Extract the (X, Y) coordinate from the center of the cell holding the provided text.  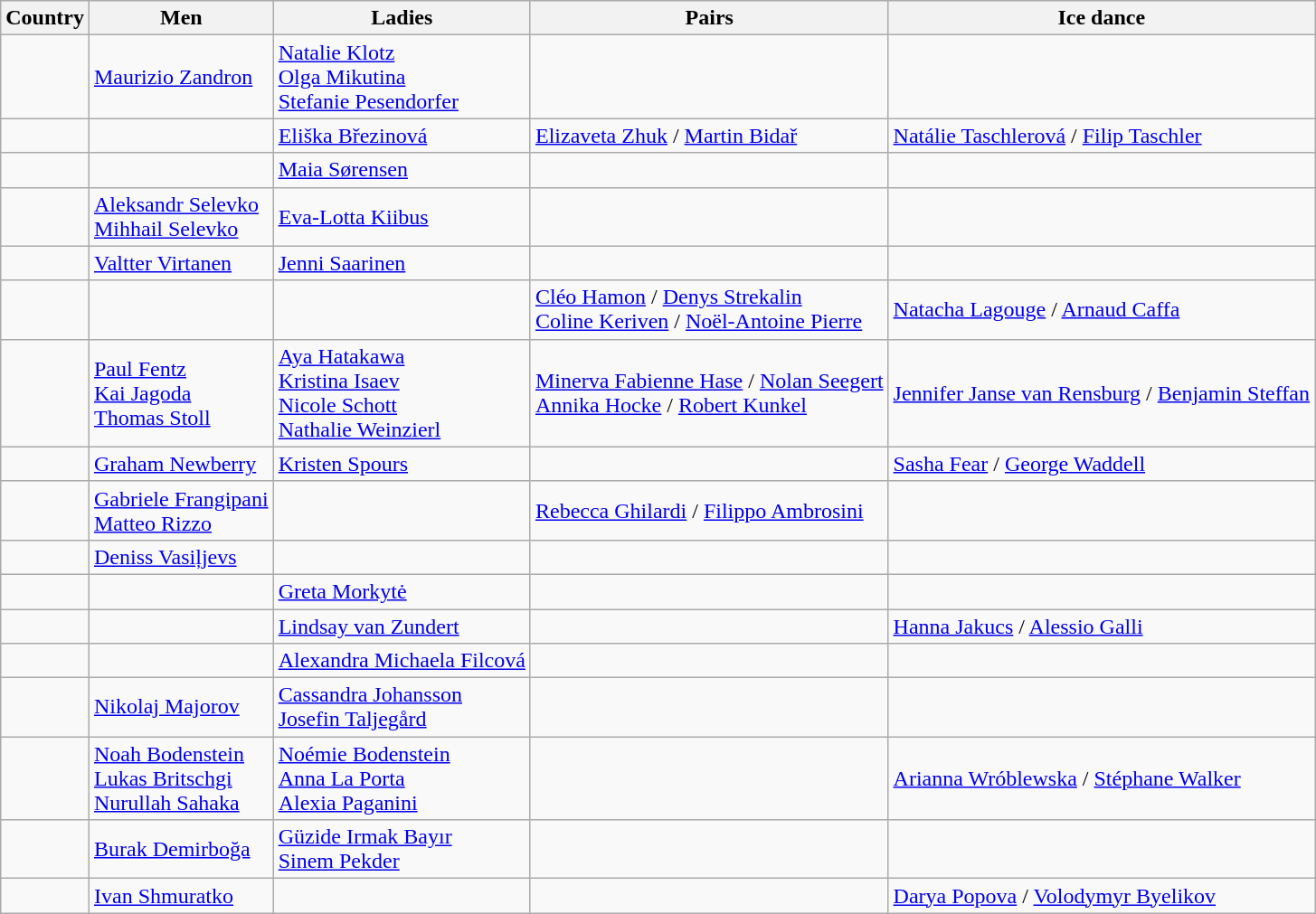
Natálie Taschlerová / Filip Taschler (1102, 136)
Greta Morkytė (402, 591)
Ladies (402, 18)
Jennifer Janse van Rensburg / Benjamin Steffan (1102, 392)
Cassandra JohanssonJosefin Taljegård (402, 707)
Jenni Saarinen (402, 263)
Maurizio Zandron (181, 77)
Paul FentzKai JagodaThomas Stoll (181, 392)
Arianna Wróblewska / Stéphane Walker (1102, 778)
Elizaveta Zhuk / Martin Bidař (709, 136)
Country (45, 18)
Hanna Jakucs / Alessio Galli (1102, 627)
Eva-Lotta Kiibus (402, 217)
Aleksandr SelevkoMihhail Selevko (181, 217)
Darya Popova / Volodymyr Byelikov (1102, 896)
Noémie BodensteinAnna La PortaAlexia Paganini (402, 778)
Ivan Shmuratko (181, 896)
Kristen Spours (402, 464)
Natalie KlotzOlga MikutinaStefanie Pesendorfer (402, 77)
Deniss Vasiļjevs (181, 557)
Rebecca Ghilardi / Filippo Ambrosini (709, 510)
Men (181, 18)
Eliška Březinová (402, 136)
Minerva Fabienne Hase / Nolan SeegertAnnika Hocke / Robert Kunkel (709, 392)
Pairs (709, 18)
Nikolaj Majorov (181, 707)
Noah BodensteinLukas BritschgiNurullah Sahaka (181, 778)
Lindsay van Zundert (402, 627)
Natacha Lagouge / Arnaud Caffa (1102, 309)
Gabriele FrangipaniMatteo Rizzo (181, 510)
Sasha Fear / George Waddell (1102, 464)
Cléo Hamon / Denys StrekalinColine Keriven / Noël-Antoine Pierre (709, 309)
Aya HatakawaKristina IsaevNicole SchottNathalie Weinzierl (402, 392)
Valtter Virtanen (181, 263)
Graham Newberry (181, 464)
Alexandra Michaela Filcová (402, 661)
Burak Demirboğa (181, 850)
Güzide Irmak BayırSinem Pekder (402, 850)
Ice dance (1102, 18)
Maia Sørensen (402, 170)
